Capture the cell that displays the provided text and extract its (x, y) central coordinate. 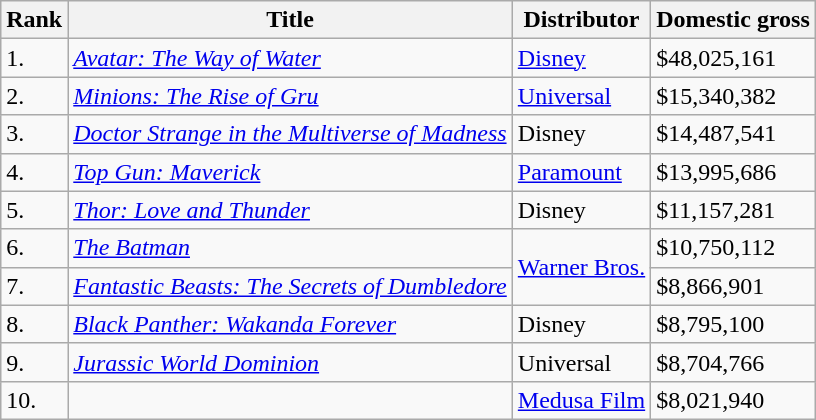
Distributor (581, 20)
4. (34, 172)
Black Panther: Wakanda Forever (290, 324)
9. (34, 362)
Paramount (581, 172)
3. (34, 134)
$8,021,940 (734, 400)
7. (34, 286)
Title (290, 20)
$13,995,686 (734, 172)
2. (34, 96)
Fantastic Beasts: The Secrets of Dumbledore (290, 286)
$8,704,766 (734, 362)
Avatar: The Way of Water (290, 58)
Medusa Film (581, 400)
Warner Bros. (581, 267)
8. (34, 324)
$48,025,161 (734, 58)
10. (34, 400)
$11,157,281 (734, 210)
Doctor Strange in the Multiverse of Madness (290, 134)
$8,795,100 (734, 324)
6. (34, 248)
Domestic gross (734, 20)
$10,750,112 (734, 248)
$15,340,382 (734, 96)
The Batman (290, 248)
$8,866,901 (734, 286)
5. (34, 210)
Rank (34, 20)
1. (34, 58)
Jurassic World Dominion (290, 362)
Thor: Love and Thunder (290, 210)
Top Gun: Maverick (290, 172)
Minions: The Rise of Gru (290, 96)
$14,487,541 (734, 134)
